Return (x, y) of the center of cell containing provided text 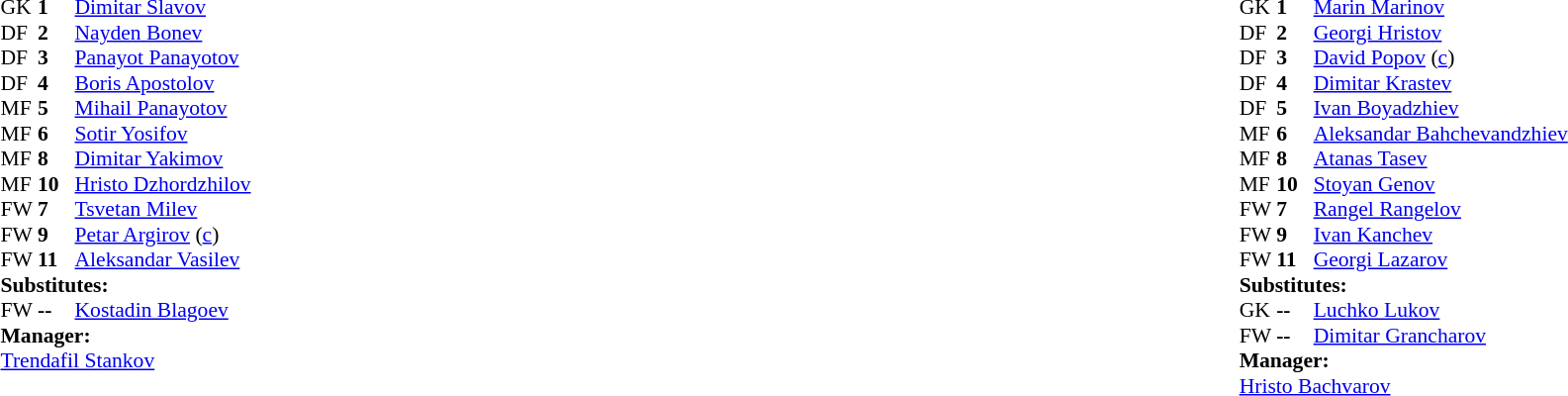
Aleksandar Bahchevandzhiev (1440, 134)
GK (1258, 310)
Mihail Panayotov (163, 108)
Nayden Bonev (163, 33)
Atanas Tasev (1440, 159)
Petar Argirov (c) (163, 235)
David Popov (c) (1440, 58)
Ivan Boyadzhiev (1440, 108)
Kostadin Blagoev (163, 310)
Georgi Hristov (1440, 33)
Aleksandar Vasilev (163, 260)
Luchko Lukov (1440, 310)
Boris Apostolov (163, 83)
Trendafil Stankov (125, 361)
Dimitar Grancharov (1440, 336)
Stoyan Genov (1440, 184)
Dimitar Yakimov (163, 159)
Tsvetan Milev (163, 209)
Ivan Kanchev (1440, 235)
Sotir Yosifov (163, 134)
Rangel Rangelov (1440, 209)
Dimitar Krastev (1440, 83)
Panayot Panayotov (163, 58)
Georgi Lazarov (1440, 260)
Hristo Dzhordzhilov (163, 184)
